Provide the [x, y] coordinate of the cell's center where the given text is located.  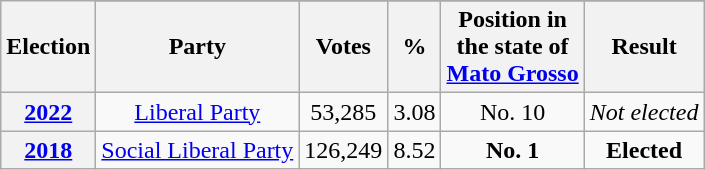
No. 1 [512, 150]
Result [644, 47]
2022 [48, 112]
Elected [644, 150]
2018 [48, 150]
Election [48, 47]
Position in the state of Mato Grosso [512, 47]
Social Liberal Party [198, 150]
3.08 [414, 112]
Party [198, 47]
Not elected [644, 112]
% [414, 47]
Votes [344, 47]
126,249 [344, 150]
53,285 [344, 112]
Liberal Party [198, 112]
8.52 [414, 150]
No. 10 [512, 112]
